For the text-containing cell, return its midpoint in [x, y] coordinate format. 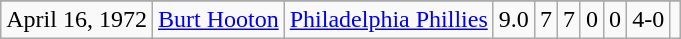
Burt Hooton [218, 20]
April 16, 1972 [77, 20]
4-0 [648, 20]
9.0 [514, 20]
Philadelphia Phillies [388, 20]
